Scan for the cell matching the given text and deliver its [X, Y] coordinate at center. 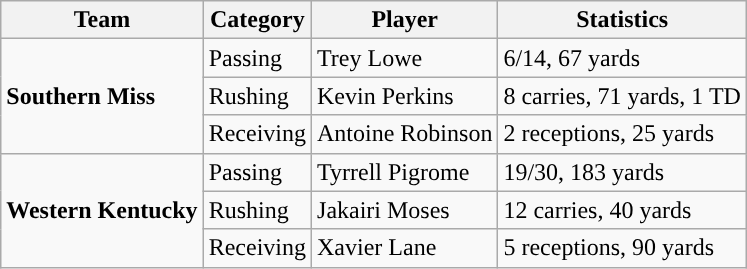
Player [405, 20]
Trey Lowe [405, 58]
Southern Miss [102, 96]
Category [257, 20]
8 carries, 71 yards, 1 TD [622, 96]
19/30, 183 yards [622, 172]
Statistics [622, 20]
Xavier Lane [405, 248]
Western Kentucky [102, 210]
Jakairi Moses [405, 210]
12 carries, 40 yards [622, 210]
Kevin Perkins [405, 96]
Tyrrell Pigrome [405, 172]
Team [102, 20]
2 receptions, 25 yards [622, 134]
6/14, 67 yards [622, 58]
5 receptions, 90 yards [622, 248]
Antoine Robinson [405, 134]
